Search for the cell housing the specified text and yield its (X, Y) center coordinate. 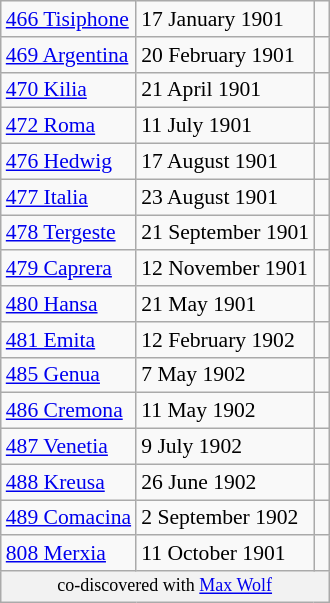
488 Kreusa (68, 482)
11 October 1901 (225, 554)
477 Italia (68, 197)
17 August 1901 (225, 162)
23 August 1901 (225, 197)
466 Tisiphone (68, 19)
12 February 1902 (225, 340)
489 Comacina (68, 518)
21 April 1901 (225, 90)
21 May 1901 (225, 304)
478 Tergeste (68, 233)
21 September 1901 (225, 233)
470 Kilia (68, 90)
472 Roma (68, 126)
469 Argentina (68, 55)
487 Venetia (68, 447)
11 May 1902 (225, 411)
481 Emita (68, 340)
485 Genua (68, 375)
476 Hedwig (68, 162)
9 July 1902 (225, 447)
479 Caprera (68, 269)
20 February 1901 (225, 55)
co-discovered with Max Wolf (165, 586)
11 July 1901 (225, 126)
12 November 1901 (225, 269)
26 June 1902 (225, 482)
7 May 1902 (225, 375)
486 Cremona (68, 411)
808 Merxia (68, 554)
480 Hansa (68, 304)
2 September 1902 (225, 518)
17 January 1901 (225, 19)
